Output the (x, y) coordinate of the center of the cell containing the given text.  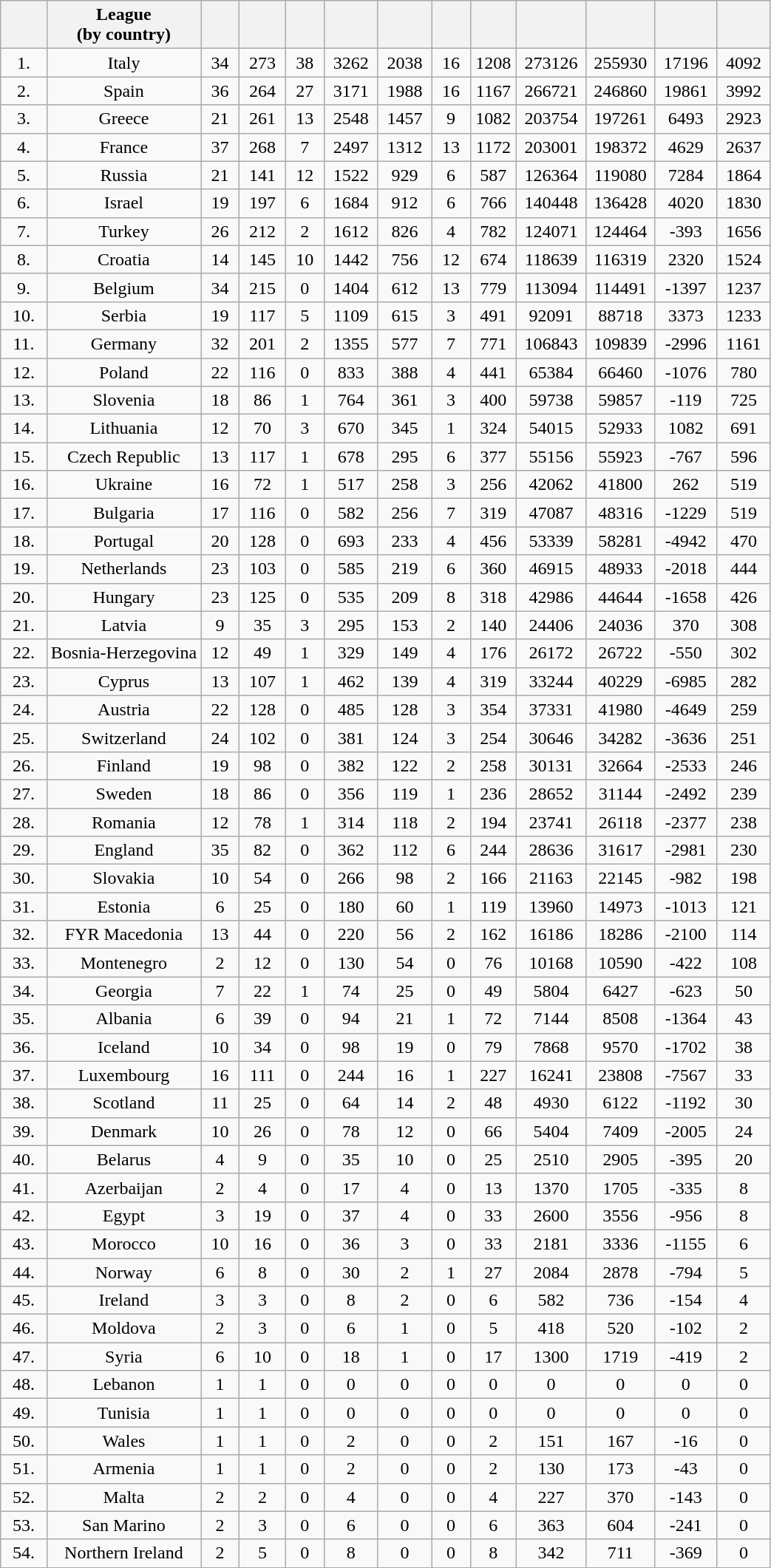
342 (551, 1553)
27. (24, 794)
Montenegro (123, 963)
41980 (620, 709)
7868 (551, 1047)
470 (744, 541)
246860 (620, 91)
30646 (551, 737)
-2981 (686, 851)
San Marino (123, 1525)
-393 (686, 231)
114 (744, 935)
Finland (123, 766)
9. (24, 287)
-2005 (686, 1131)
140 (493, 625)
1656 (744, 231)
Moldova (123, 1329)
219 (405, 569)
39 (262, 1019)
14. (24, 429)
24. (24, 709)
345 (405, 429)
70 (262, 429)
Egypt (123, 1216)
3171 (350, 91)
19. (24, 569)
32. (24, 935)
-4649 (686, 709)
2497 (350, 147)
28. (24, 822)
124071 (551, 231)
47. (24, 1357)
-2492 (686, 794)
-794 (686, 1272)
6493 (686, 119)
233 (405, 541)
153 (405, 625)
1404 (350, 287)
102 (262, 737)
-2018 (686, 569)
107 (262, 681)
203754 (551, 119)
725 (744, 400)
119080 (620, 175)
273126 (551, 63)
13. (24, 400)
1719 (620, 1357)
6122 (620, 1103)
41800 (620, 485)
64 (350, 1103)
31617 (620, 851)
201 (262, 344)
239 (744, 794)
1172 (493, 147)
60 (405, 907)
3556 (620, 1216)
456 (493, 541)
354 (493, 709)
65384 (551, 372)
Syria (123, 1357)
30. (24, 879)
11. (24, 344)
2548 (350, 119)
238 (744, 822)
5804 (551, 991)
5. (24, 175)
-422 (686, 963)
167 (620, 1441)
2181 (551, 1244)
Ireland (123, 1301)
485 (350, 709)
162 (493, 935)
Romania (123, 822)
103 (262, 569)
259 (744, 709)
782 (493, 231)
Serbia (123, 316)
56 (405, 935)
53. (24, 1525)
48933 (620, 569)
94 (350, 1019)
Spain (123, 91)
-4942 (686, 541)
612 (405, 287)
-119 (686, 400)
1237 (744, 287)
26172 (551, 653)
28636 (551, 851)
674 (493, 259)
Greece (123, 119)
766 (493, 203)
66 (493, 1131)
324 (493, 429)
254 (493, 737)
418 (551, 1329)
426 (744, 597)
16241 (551, 1075)
92091 (551, 316)
2320 (686, 259)
535 (350, 597)
251 (744, 737)
49. (24, 1413)
203001 (551, 147)
1167 (493, 91)
3262 (350, 63)
4629 (686, 147)
2600 (551, 1216)
Slovakia (123, 879)
23808 (620, 1075)
4092 (744, 63)
1524 (744, 259)
262 (686, 485)
Azerbaijan (123, 1187)
Georgia (123, 991)
48316 (620, 513)
Bulgaria (123, 513)
2905 (620, 1159)
197261 (620, 119)
-2377 (686, 822)
736 (620, 1301)
Belgium (123, 287)
236 (493, 794)
215 (262, 287)
3373 (686, 316)
360 (493, 569)
691 (744, 429)
116319 (620, 259)
22. (24, 653)
198372 (620, 147)
Poland (123, 372)
230 (744, 851)
176 (493, 653)
462 (350, 681)
11 (220, 1103)
79 (493, 1047)
-767 (686, 457)
42986 (551, 597)
37. (24, 1075)
54. (24, 1553)
Iceland (123, 1047)
32 (220, 344)
Ukraine (123, 485)
18. (24, 541)
-154 (686, 1301)
520 (620, 1329)
266 (350, 879)
Switzerland (123, 737)
-1702 (686, 1047)
19861 (686, 91)
2637 (744, 147)
1830 (744, 203)
1442 (350, 259)
1522 (350, 175)
France (123, 147)
Tunisia (123, 1413)
46. (24, 1329)
26. (24, 766)
23741 (551, 822)
108 (744, 963)
377 (493, 457)
31144 (620, 794)
124 (405, 737)
382 (350, 766)
912 (405, 203)
1. (24, 63)
-369 (686, 1553)
220 (350, 935)
363 (551, 1525)
929 (405, 175)
318 (493, 597)
2923 (744, 119)
-102 (686, 1329)
Sweden (123, 794)
31. (24, 907)
14973 (620, 907)
-550 (686, 653)
1355 (350, 344)
Latvia (123, 625)
302 (744, 653)
1457 (405, 119)
50. (24, 1441)
33244 (551, 681)
2038 (405, 63)
Austria (123, 709)
Morocco (123, 1244)
261 (262, 119)
Croatia (123, 259)
113094 (551, 287)
-2996 (686, 344)
Lithuania (123, 429)
491 (493, 316)
82 (262, 851)
255930 (620, 63)
139 (405, 681)
2. (24, 91)
Israel (123, 203)
-143 (686, 1497)
1370 (551, 1187)
-3636 (686, 737)
314 (350, 822)
23. (24, 681)
League(by country) (123, 25)
-395 (686, 1159)
10. (24, 316)
12. (24, 372)
6427 (620, 991)
125 (262, 597)
1300 (551, 1357)
Wales (123, 1441)
39. (24, 1131)
329 (350, 653)
Northern Ireland (123, 1553)
8508 (620, 1019)
-1364 (686, 1019)
771 (493, 344)
FYR Macedonia (123, 935)
41. (24, 1187)
26118 (620, 822)
Hungary (123, 597)
59857 (620, 400)
24406 (551, 625)
2084 (551, 1272)
118 (405, 822)
40229 (620, 681)
17196 (686, 63)
114491 (620, 287)
Luxembourg (123, 1075)
44 (262, 935)
1233 (744, 316)
209 (405, 597)
48 (493, 1103)
381 (350, 737)
-1076 (686, 372)
47087 (551, 513)
33. (24, 963)
361 (405, 400)
711 (620, 1553)
Italy (123, 63)
7409 (620, 1131)
-335 (686, 1187)
Estonia (123, 907)
-1155 (686, 1244)
145 (262, 259)
48. (24, 1385)
1161 (744, 344)
32664 (620, 766)
51. (24, 1469)
Portugal (123, 541)
2878 (620, 1272)
50 (744, 991)
7284 (686, 175)
55923 (620, 457)
118639 (551, 259)
16186 (551, 935)
141 (262, 175)
122 (405, 766)
Bosnia-Herzegovina (123, 653)
Cyprus (123, 681)
55156 (551, 457)
109839 (620, 344)
264 (262, 91)
-1658 (686, 597)
28652 (551, 794)
8. (24, 259)
282 (744, 681)
670 (350, 429)
-1013 (686, 907)
Belarus (123, 1159)
88718 (620, 316)
10168 (551, 963)
1109 (350, 316)
Turkey (123, 231)
43 (744, 1019)
Scotland (123, 1103)
173 (620, 1469)
1208 (493, 63)
20. (24, 597)
180 (350, 907)
756 (405, 259)
-1397 (686, 287)
37331 (551, 709)
678 (350, 457)
-43 (686, 1469)
615 (405, 316)
-1192 (686, 1103)
Germany (123, 344)
22145 (620, 879)
Russia (123, 175)
111 (262, 1075)
6. (24, 203)
149 (405, 653)
1864 (744, 175)
112 (405, 851)
587 (493, 175)
9570 (620, 1047)
3. (24, 119)
764 (350, 400)
106843 (551, 344)
693 (350, 541)
Armenia (123, 1469)
577 (405, 344)
16. (24, 485)
35. (24, 1019)
26722 (620, 653)
400 (493, 400)
59738 (551, 400)
58281 (620, 541)
74 (350, 991)
29. (24, 851)
34. (24, 991)
45. (24, 1301)
444 (744, 569)
-982 (686, 879)
604 (620, 1525)
126364 (551, 175)
2510 (551, 1159)
596 (744, 457)
3336 (620, 1244)
833 (350, 372)
308 (744, 625)
826 (405, 231)
38. (24, 1103)
13960 (551, 907)
7144 (551, 1019)
212 (262, 231)
121 (744, 907)
Netherlands (123, 569)
36. (24, 1047)
356 (350, 794)
Lebanon (123, 1385)
30131 (551, 766)
779 (493, 287)
Denmark (123, 1131)
-956 (686, 1216)
585 (350, 569)
21. (24, 625)
54015 (551, 429)
1684 (350, 203)
780 (744, 372)
362 (350, 851)
198 (744, 879)
21163 (551, 879)
34282 (620, 737)
Slovenia (123, 400)
44. (24, 1272)
42062 (551, 485)
517 (350, 485)
140448 (551, 203)
-419 (686, 1357)
194 (493, 822)
151 (551, 1441)
-2100 (686, 935)
266721 (551, 91)
66460 (620, 372)
Malta (123, 1497)
4930 (551, 1103)
46915 (551, 569)
Norway (123, 1272)
15. (24, 457)
268 (262, 147)
4020 (686, 203)
44644 (620, 597)
18286 (620, 935)
1705 (620, 1187)
124464 (620, 231)
-6985 (686, 681)
10590 (620, 963)
5404 (551, 1131)
43. (24, 1244)
40. (24, 1159)
52. (24, 1497)
388 (405, 372)
25. (24, 737)
246 (744, 766)
Czech Republic (123, 457)
52933 (620, 429)
7. (24, 231)
3992 (744, 91)
53339 (551, 541)
76 (493, 963)
Albania (123, 1019)
4. (24, 147)
166 (493, 879)
-7567 (686, 1075)
1612 (350, 231)
-1229 (686, 513)
1988 (405, 91)
197 (262, 203)
-2533 (686, 766)
-623 (686, 991)
17. (24, 513)
273 (262, 63)
1312 (405, 147)
-241 (686, 1525)
136428 (620, 203)
England (123, 851)
24036 (620, 625)
441 (493, 372)
42. (24, 1216)
-16 (686, 1441)
